Determine the (x, y) coordinate at the center of the cell enclosing the given text.  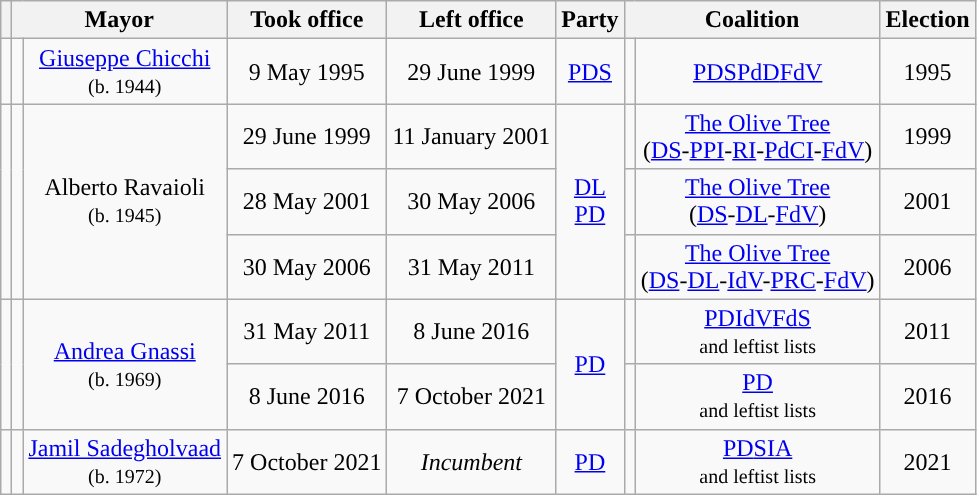
1999 (928, 136)
Coalition (752, 20)
Left office (472, 20)
2011 (928, 332)
Mayor (120, 20)
PDSIAand leftist lists (758, 462)
Andrea Gnassi(b. 1969) (125, 364)
Giuseppe Chicchi(b. 1944) (125, 72)
2016 (928, 396)
Incumbent (472, 462)
Election (928, 20)
1995 (928, 72)
11 January 2001 (472, 136)
Took office (307, 20)
2021 (928, 462)
2001 (928, 202)
2006 (928, 266)
28 May 2001 (307, 202)
The Olive Tree(DS-PPI-RI-PdCI-FdV) (758, 136)
Jamil Sadegholvaad(b. 1972) (125, 462)
The Olive Tree(DS-DL-IdV-PRC-FdV) (758, 266)
PDSPdDFdV (758, 72)
Alberto Ravaioli(b. 1945) (125, 202)
9 May 1995 (307, 72)
Party (590, 20)
PDS (590, 72)
DLPD (590, 202)
The Olive Tree(DS-DL-FdV) (758, 202)
PDand leftist lists (758, 396)
PDIdVFdSand leftist lists (758, 332)
